Locate the cell with the specified text and output its (X, Y) center coordinate. 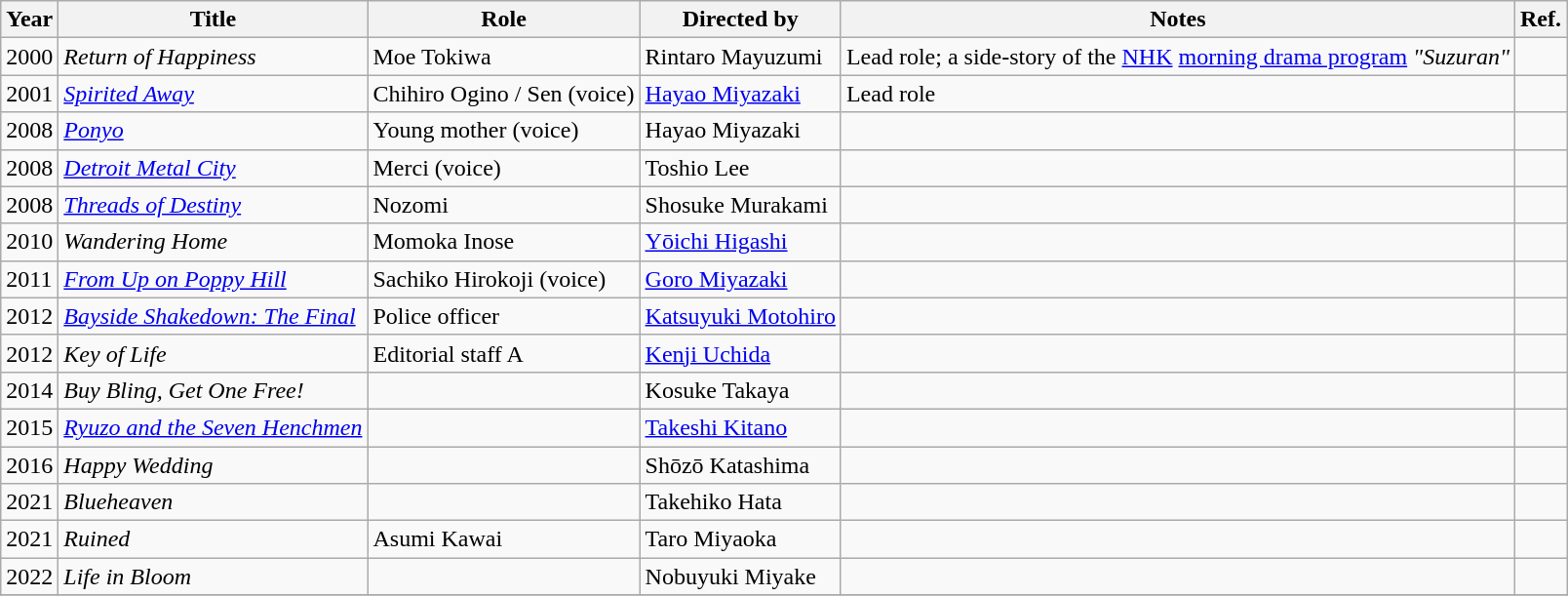
2011 (29, 279)
Happy Wedding (213, 465)
Detroit Metal City (213, 168)
Police officer (503, 316)
2022 (29, 576)
Editorial staff A (503, 353)
Directed by (740, 20)
2010 (29, 242)
Rintaro Mayuzumi (740, 57)
Spirited Away (213, 94)
Wandering Home (213, 242)
Yōichi Higashi (740, 242)
Lead role; a side-story of the NHK morning drama program "Suzuran" (1178, 57)
Ref. (1541, 20)
Return of Happiness (213, 57)
Title (213, 20)
Kosuke Takaya (740, 390)
Sachiko Hirokoji (voice) (503, 279)
Threads of Destiny (213, 205)
Key of Life (213, 353)
Moe Tokiwa (503, 57)
Buy Bling, Get One Free! (213, 390)
Momoka Inose (503, 242)
Chihiro Ogino / Sen (voice) (503, 94)
Shosuke Murakami (740, 205)
2015 (29, 427)
2000 (29, 57)
Toshio Lee (740, 168)
Year (29, 20)
Goro Miyazaki (740, 279)
Role (503, 20)
Nobuyuki Miyake (740, 576)
Notes (1178, 20)
From Up on Poppy Hill (213, 279)
Katsuyuki Motohiro (740, 316)
Takeshi Kitano (740, 427)
2001 (29, 94)
Merci (voice) (503, 168)
Blueheaven (213, 502)
2016 (29, 465)
Ryuzo and the Seven Henchmen (213, 427)
Life in Bloom (213, 576)
Bayside Shakedown: The Final (213, 316)
Takehiko Hata (740, 502)
Ruined (213, 539)
Young mother (voice) (503, 131)
2014 (29, 390)
Lead role (1178, 94)
Ponyo (213, 131)
Asumi Kawai (503, 539)
Taro Miyaoka (740, 539)
Nozomi (503, 205)
Kenji Uchida (740, 353)
Shōzō Katashima (740, 465)
